For the text-containing cell, return its midpoint in (X, Y) coordinate format. 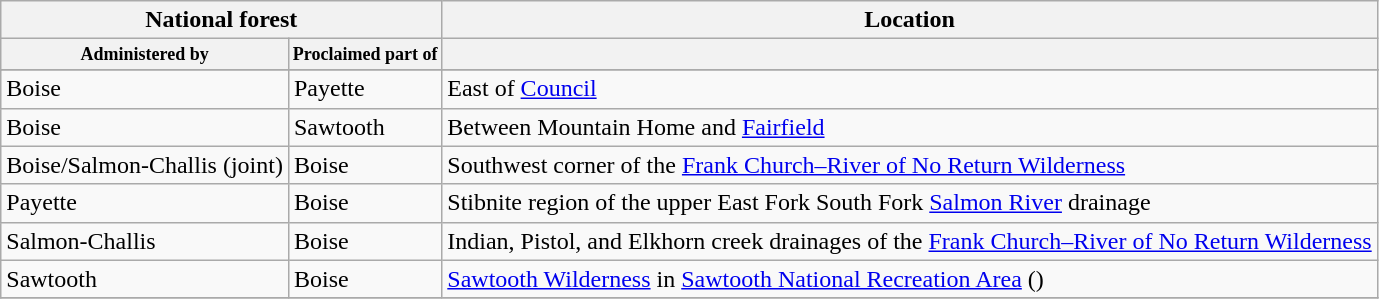
Salmon-Challis (145, 241)
Boise/Salmon-Challis (joint) (145, 165)
Between Mountain Home and Fairfield (910, 127)
Location (910, 20)
National forest (222, 20)
Southwest corner of the Frank Church–River of No Return Wilderness (910, 165)
East of Council (910, 89)
Administered by (145, 54)
Indian, Pistol, and Elkhorn creek drainages of the Frank Church–River of No Return Wilderness (910, 241)
Stibnite region of the upper East Fork South Fork Salmon River drainage (910, 203)
Proclaimed part of (364, 54)
Sawtooth Wilderness in Sawtooth National Recreation Area () (910, 279)
